Extract the (X, Y) coordinate from the center of the cell holding the provided text.  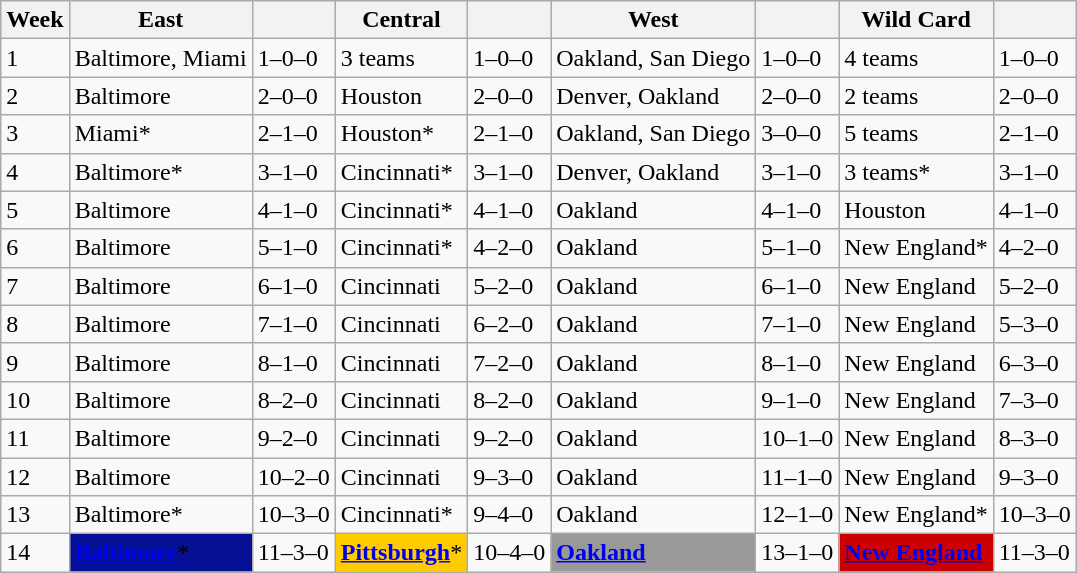
4 teams (916, 58)
5 (35, 210)
11 (35, 438)
East (160, 20)
5–3–0 (1034, 324)
13 (35, 515)
4 (35, 172)
8–3–0 (1034, 438)
11–1–0 (798, 477)
12–1–0 (798, 515)
3 teams (401, 58)
5 teams (916, 134)
10–1–0 (798, 438)
7 (35, 286)
Pittsburgh* (401, 553)
7–2–0 (510, 362)
Houston* (401, 134)
10–4–0 (510, 553)
6 (35, 248)
Wild Card (916, 20)
7–3–0 (1034, 400)
12 (35, 477)
14 (35, 553)
9–4–0 (510, 515)
9–1–0 (798, 400)
9 (35, 362)
6–2–0 (510, 324)
10–2–0 (294, 477)
West (654, 20)
3 teams* (916, 172)
1 (35, 58)
Week (35, 20)
3–0–0 (798, 134)
Miami* (160, 134)
3 (35, 134)
6–3–0 (1034, 362)
Central (401, 20)
10 (35, 400)
Baltimore, Miami (160, 58)
2 teams (916, 96)
2 (35, 96)
13–1–0 (798, 553)
8 (35, 324)
